Find where the given text appears and provide that cell's center as [x, y] coordinate. 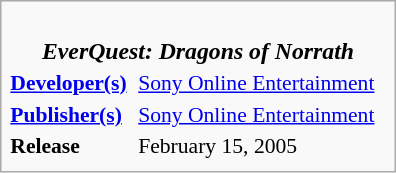
Developer(s) [72, 83]
Publisher(s) [72, 114]
Release [72, 146]
EverQuest: Dragons of Norrath [198, 38]
February 15, 2005 [262, 146]
